Return the (x, y) coordinate for the center point of the cell that contains the specified text.  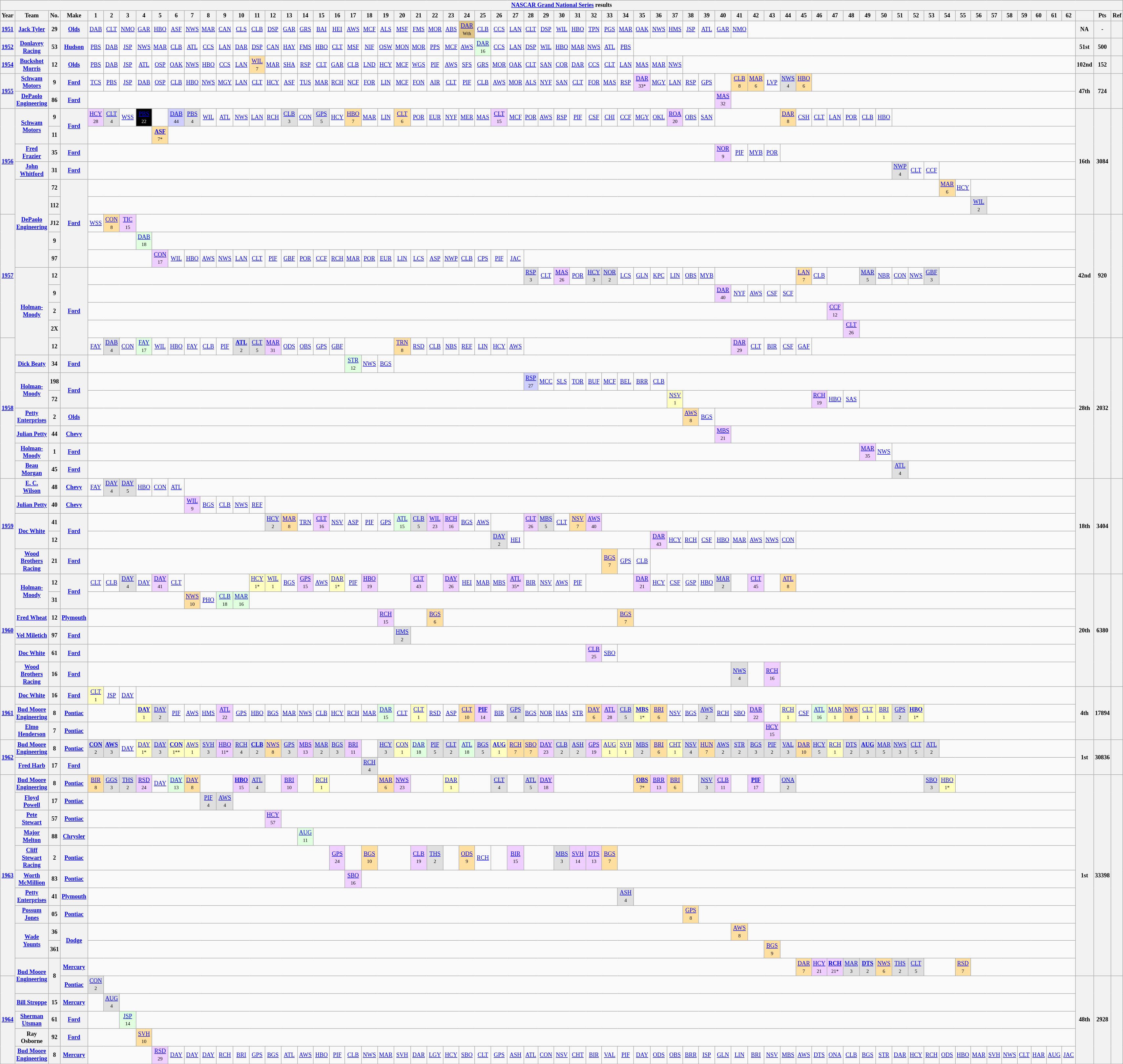
SHA (289, 65)
10 (241, 16)
NSV3 (707, 784)
DAY6 (594, 713)
500 (1102, 47)
62 (1069, 16)
TRN (305, 522)
TCS (96, 82)
MAS26 (562, 276)
4th (1085, 713)
920 (1102, 276)
CLT6 (402, 117)
NSV4 (691, 748)
NBR (884, 276)
6 (177, 16)
Buckshot Morris (31, 65)
DAR1* (337, 583)
BAI (322, 30)
ATL18 (467, 748)
MAR31 (273, 346)
TIC15 (128, 223)
MAR8 (289, 522)
CLT2 (451, 748)
GPS19 (594, 748)
GBF3 (931, 276)
BGS9 (772, 950)
TUS (305, 82)
CLB11 (723, 784)
Make (74, 16)
ONA (835, 1055)
1960 (8, 630)
CLT16 (322, 522)
112 (54, 206)
HAS (562, 713)
58 (1010, 16)
83 (54, 879)
ATL5 (531, 784)
SCF (788, 294)
GPS8 (691, 914)
1955 (8, 91)
WIL1 (273, 583)
RSP27 (531, 382)
GPS24 (337, 858)
OSW (386, 47)
GPS15 (305, 583)
37 (675, 16)
LGY (435, 1055)
39 (707, 16)
WIL7 (257, 65)
RSP3 (531, 276)
Ref (1117, 16)
CPS (483, 258)
OKL (659, 117)
FON (419, 82)
DAR16 (483, 47)
3084 (1102, 161)
DARWth (467, 30)
HCY15 (772, 731)
CLT15 (499, 117)
HCY21 (820, 967)
RCH7 (515, 748)
18 (369, 16)
OBS7* (642, 784)
SBO7 (531, 748)
WIL23 (435, 522)
49 (868, 16)
CLT10 (467, 713)
Fred Wheat (31, 618)
GPS3 (289, 748)
Bill Stroppe (31, 1002)
HCY2 (273, 522)
J12 (54, 223)
PIF17 (756, 784)
1964 (8, 1020)
05 (54, 914)
DAY23 (546, 748)
30836 (1102, 757)
BUF (594, 382)
Elmo Henderson (31, 731)
6380 (1102, 630)
ASF7* (160, 135)
STR2 (739, 748)
55 (963, 16)
ATL35* (515, 583)
FAY17 (144, 346)
HBO11* (225, 748)
26 (499, 16)
AWS3 (112, 748)
2928 (1102, 1020)
42 (756, 16)
HAR (1039, 1055)
DTS (820, 1055)
BGS10 (369, 858)
MCC (546, 382)
AWS40 (594, 522)
MBS2 (642, 748)
1954 (8, 65)
SAS (851, 399)
DAR40 (723, 294)
MBS5 (546, 522)
18th (1085, 526)
38 (691, 16)
Beau Morgan (31, 470)
32 (594, 16)
198 (54, 382)
NCF (353, 82)
WIL9 (192, 505)
NWS6 (884, 967)
CON1** (177, 748)
RCH21* (835, 967)
TRN8 (402, 346)
MON (402, 47)
AUG4 (112, 1002)
Chrysler (74, 836)
ROA20 (675, 117)
1952 (8, 47)
SBO16 (353, 879)
MBS21 (723, 435)
1962 (8, 757)
19 (386, 16)
Hudson (74, 47)
DAB18 (144, 241)
ASH2 (578, 748)
Donlavey Racing (31, 47)
88 (54, 836)
PIF2 (772, 748)
48th (1085, 1020)
ATL16 (820, 713)
PIF14 (483, 713)
CHT1 (675, 748)
BRI10 (289, 784)
VAL (610, 1055)
DAY3 (160, 748)
NIF (369, 47)
Cliff Stewart Racing (31, 858)
Vel Miletich (31, 635)
24 (467, 16)
PPS (435, 47)
Year (8, 16)
NOR (546, 713)
Sherman Utsman (31, 1020)
Floyd Powell (31, 801)
ASH (515, 1055)
20 (402, 16)
30 (562, 16)
NSV7 (578, 522)
ATL22 (225, 713)
Ray Osborne (31, 1037)
Fred Harb (31, 766)
MER (467, 117)
GSP (691, 583)
SVH1 (626, 748)
16th (1085, 161)
HBO6 (804, 82)
BIR8 (96, 784)
NBS (451, 346)
E. C. Wilson (31, 487)
13 (289, 16)
56 (979, 16)
HUN7 (707, 748)
STR12 (353, 364)
NA (1085, 30)
DAY13 (177, 784)
28th (1085, 408)
HCY5 (820, 748)
1951 (8, 30)
PHO (208, 600)
PBS22 (144, 117)
Pete Stewart (31, 819)
DAR18 (419, 748)
BGS5 (483, 748)
BRI11 (353, 748)
DAY8 (192, 784)
NWS23 (402, 784)
AWS4 (225, 801)
GAF (804, 346)
52 (916, 16)
AIR (435, 82)
1957 (8, 276)
NWS3 (900, 748)
724 (1102, 91)
RSD24 (144, 784)
1958 (8, 408)
Dick Beaty (31, 364)
CON17 (160, 258)
42nd (1085, 276)
BIR15 (515, 858)
MAR3 (851, 967)
CHT (578, 1055)
GGS3 (112, 784)
MAR16 (241, 600)
4 (144, 16)
ABS (451, 30)
NASCAR Grand National Series results (562, 5)
DAR29 (739, 346)
SLS (562, 382)
PBS4 (192, 117)
PIF4 (208, 801)
102nd (1085, 65)
Wade Younts (31, 941)
2032 (1102, 408)
152 (1102, 65)
BEL (626, 382)
1963 (8, 875)
BRR13 (659, 784)
47 (835, 16)
3404 (1102, 526)
CON1 (402, 748)
SFS (467, 65)
KPC (659, 276)
WGS (419, 65)
DAR7 (804, 967)
1961 (8, 713)
86 (54, 100)
51 (900, 16)
ONA2 (788, 784)
23 (451, 16)
NOR9 (723, 153)
DTS13 (594, 858)
SVH10 (144, 1037)
MBS13 (305, 748)
WIL2 (979, 206)
GPS5 (322, 117)
HBO7 (353, 117)
HBO19 (369, 583)
SVH14 (578, 858)
2X (54, 329)
ODS9 (467, 858)
PIF5 (435, 748)
TOR (578, 382)
HAY (289, 47)
DAY18 (546, 784)
59 (1024, 16)
DAR10 (804, 748)
HCY1* (257, 583)
SBO3 (931, 784)
20th (1085, 630)
VAL3 (788, 748)
3 (128, 16)
92 (54, 1037)
27 (515, 16)
60 (1039, 16)
BRI1 (884, 713)
51st (1085, 47)
361 (54, 950)
NOR2 (610, 276)
DAR1 (451, 784)
LVP (772, 82)
1956 (8, 161)
DAR22 (756, 713)
Pts (1102, 16)
46 (820, 16)
HMS2 (402, 635)
MBS3 (562, 858)
5 (160, 16)
NWP (451, 258)
AUG11 (305, 836)
SVH3 (208, 748)
Dodge (74, 941)
DAY41 (160, 583)
PGS (610, 30)
MAR35 (868, 452)
CLB3 (289, 117)
DAY1* (144, 748)
Jack Tyler (31, 30)
- (1102, 30)
Major Melton (31, 836)
RCH15 (386, 618)
No. (54, 16)
CLS (241, 30)
GPS2 (900, 713)
MAS32 (723, 100)
Possum Jones (31, 914)
DAY26 (451, 583)
RCH19 (820, 399)
DAR33* (642, 82)
DAB4 (112, 346)
NWP4 (900, 170)
14 (305, 16)
HBO15 (241, 784)
RSD7 (963, 967)
Fred Frazier (31, 153)
NWS10 (192, 600)
1959 (8, 526)
50 (884, 16)
MAB (483, 583)
Team (31, 16)
17894 (1102, 713)
RSD29 (160, 1055)
DAY5 (128, 487)
TPN (594, 30)
47th (1085, 91)
NSV1 (675, 399)
LND (369, 65)
CCF12 (835, 311)
CLB18 (225, 600)
DAR15 (386, 713)
CLT45 (756, 583)
ASH4 (626, 897)
MAR1 (835, 713)
54 (947, 16)
GPS4 (515, 713)
33 (610, 16)
COR (562, 65)
25 (483, 16)
AUG3 (868, 748)
CLB8 (739, 82)
22 (435, 16)
CLB25 (594, 653)
ATL28 (610, 713)
DAR43 (659, 540)
HCY57 (273, 819)
BGS6 (435, 618)
43 (772, 16)
CSH (804, 117)
CLT43 (419, 583)
MBS1* (642, 713)
33398 (1102, 875)
AWS1 (192, 748)
LAN7 (804, 276)
ISP (707, 1055)
CON8 (112, 223)
HCY28 (96, 117)
ATL15 (402, 522)
DAB44 (177, 117)
CLB19 (419, 858)
CHI (610, 117)
28 (531, 16)
John Whitford (31, 170)
DAY1 (144, 713)
ATL8 (788, 583)
DAR8 (788, 117)
JSP14 (128, 1020)
AUG (1054, 1055)
DAR21 (642, 583)
Worth McMillion (31, 879)
